Pinpoint the cell where the given text exists, returning its [X, Y] midpoint coordinate. 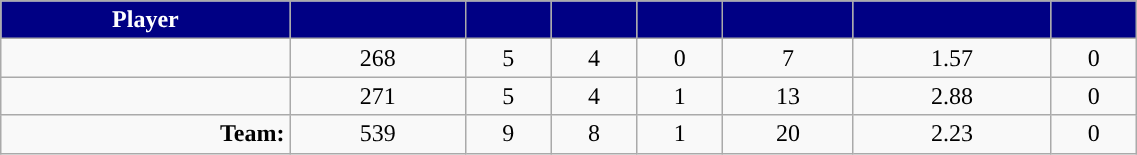
Player [146, 20]
Team: [146, 134]
2.88 [952, 96]
2.23 [952, 134]
13 [788, 96]
7 [788, 58]
268 [378, 58]
20 [788, 134]
1.57 [952, 58]
539 [378, 134]
9 [508, 134]
8 [594, 134]
271 [378, 96]
